Capture the cell that displays the provided text and extract its [x, y] central coordinate. 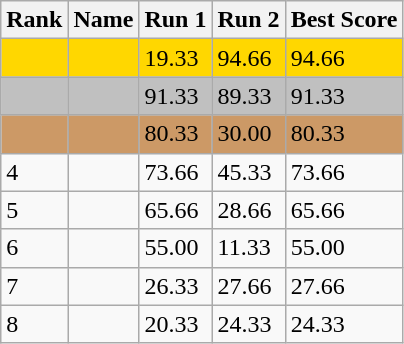
30.00 [248, 134]
Run 2 [248, 20]
26.33 [176, 286]
6 [34, 248]
Name [104, 20]
Run 1 [176, 20]
7 [34, 286]
11.33 [248, 248]
8 [34, 324]
Best Score [344, 20]
20.33 [176, 324]
5 [34, 210]
45.33 [248, 172]
28.66 [248, 210]
4 [34, 172]
19.33 [176, 58]
Rank [34, 20]
89.33 [248, 96]
